Return the (X, Y) coordinate for the center point of the cell that contains the specified text.  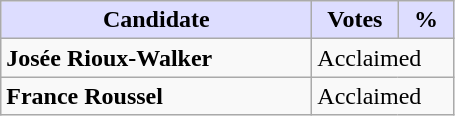
Votes (355, 20)
% (426, 20)
France Roussel (156, 96)
Josée Rioux-Walker (156, 58)
Candidate (156, 20)
